Scan for the cell matching the given text and deliver its [X, Y] coordinate at center. 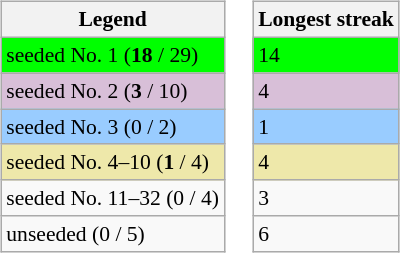
Longest streak [326, 20]
seeded No. 3 (0 / 2) [112, 127]
seeded No. 4–10 (1 / 4) [112, 162]
Legend [112, 20]
6 [326, 234]
1 [326, 127]
seeded No. 1 (18 / 29) [112, 55]
seeded No. 2 (3 / 10) [112, 91]
seeded No. 11–32 (0 / 4) [112, 198]
14 [326, 55]
unseeded (0 / 5) [112, 234]
3 [326, 198]
